From the cell containing the given text, extract its center point as (X, Y) coordinate. 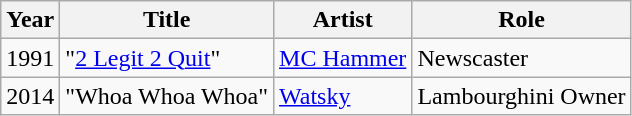
Artist (343, 20)
"2 Legit 2 Quit" (167, 58)
Title (167, 20)
MC Hammer (343, 58)
Watsky (343, 96)
2014 (30, 96)
Newscaster (522, 58)
Lambourghini Owner (522, 96)
"Whoa Whoa Whoa" (167, 96)
Year (30, 20)
Role (522, 20)
1991 (30, 58)
